Find where the given text appears and provide that cell's center as (x, y) coordinate. 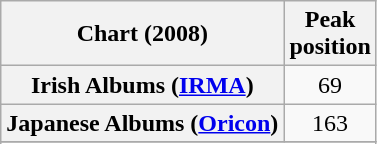
Japanese Albums (Oricon) (142, 123)
69 (330, 85)
163 (330, 123)
Chart (2008) (142, 34)
Peakposition (330, 34)
Irish Albums (IRMA) (142, 85)
